Capture the cell that displays the provided text and extract its [x, y] central coordinate. 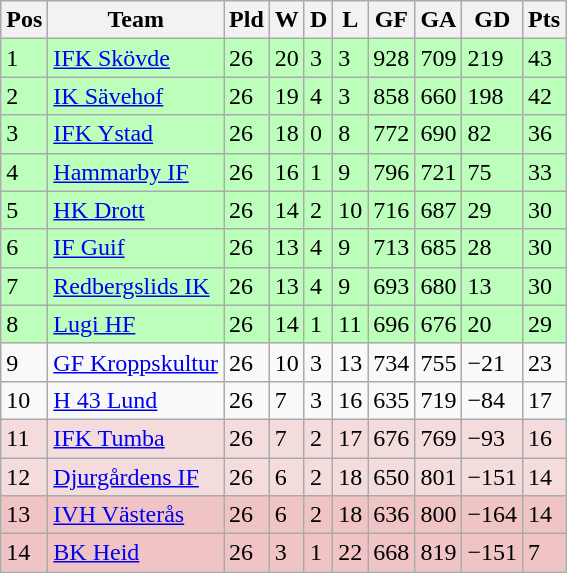
33 [544, 172]
687 [438, 210]
IF Guif [136, 248]
734 [392, 362]
Pld [247, 20]
GA [438, 20]
796 [392, 172]
713 [392, 248]
19 [286, 96]
716 [392, 210]
696 [392, 324]
719 [438, 400]
800 [438, 515]
801 [438, 477]
755 [438, 362]
Djurgårdens IF [136, 477]
−84 [492, 400]
GF [392, 20]
772 [392, 134]
635 [392, 400]
709 [438, 58]
685 [438, 248]
198 [492, 96]
660 [438, 96]
82 [492, 134]
W [286, 20]
693 [392, 286]
Lugi HF [136, 324]
5 [24, 210]
22 [350, 553]
Redbergslids IK [136, 286]
650 [392, 477]
690 [438, 134]
−164 [492, 515]
928 [392, 58]
GF Kroppskultur [136, 362]
668 [392, 553]
GD [492, 20]
721 [438, 172]
D [318, 20]
28 [492, 248]
75 [492, 172]
819 [438, 553]
36 [544, 134]
HK Drott [136, 210]
−93 [492, 438]
636 [392, 515]
858 [392, 96]
Hammarby IF [136, 172]
42 [544, 96]
H 43 Lund [136, 400]
23 [544, 362]
219 [492, 58]
Team [136, 20]
43 [544, 58]
IVH Västerås [136, 515]
12 [24, 477]
680 [438, 286]
0 [318, 134]
Pos [24, 20]
L [350, 20]
IK Sävehof [136, 96]
−21 [492, 362]
BK Heid [136, 553]
IFK Skövde [136, 58]
IFK Ystad [136, 134]
Pts [544, 20]
IFK Tumba [136, 438]
769 [438, 438]
